Provide the [x, y] coordinate of the cell's center where the given text is located.  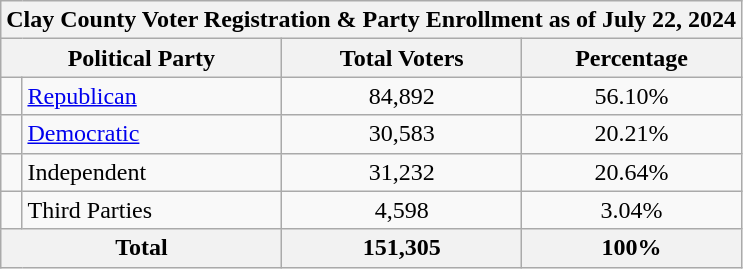
84,892 [402, 96]
4,598 [402, 210]
151,305 [402, 248]
31,232 [402, 172]
3.04% [632, 210]
Clay County Voter Registration & Party Enrollment as of July 22, 2024 [372, 20]
20.21% [632, 134]
Political Party [142, 58]
100% [632, 248]
56.10% [632, 96]
20.64% [632, 172]
Republican [152, 96]
Total Voters [402, 58]
Total [142, 248]
Democratic [152, 134]
Percentage [632, 58]
Independent [152, 172]
30,583 [402, 134]
Third Parties [152, 210]
